Provide the (X, Y) coordinate of the cell's center where the given text is located.  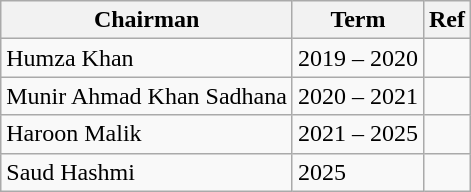
Saud Hashmi (147, 172)
Munir Ahmad Khan Sadhana (147, 96)
2019 – 2020 (358, 58)
2025 (358, 172)
Haroon Malik (147, 134)
Term (358, 20)
2020 – 2021 (358, 96)
Ref (446, 20)
Chairman (147, 20)
Humza Khan (147, 58)
2021 – 2025 (358, 134)
